From the cell containing the given text, extract its center point as [X, Y] coordinate. 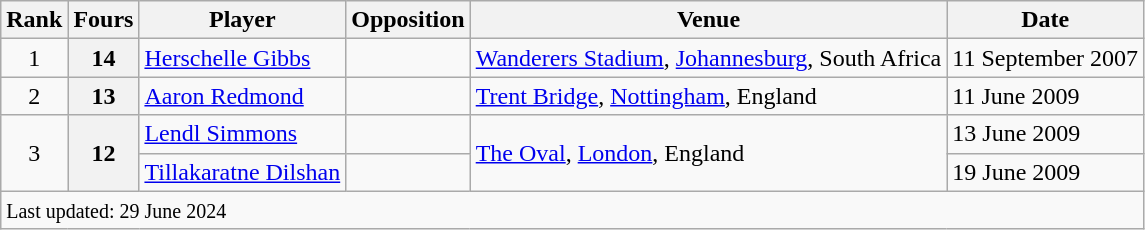
Wanderers Stadium, Johannesburg, South Africa [708, 58]
Tillakaratne Dilshan [242, 172]
2 [34, 96]
13 June 2009 [1046, 134]
Venue [708, 20]
19 June 2009 [1046, 172]
11 June 2009 [1046, 96]
Date [1046, 20]
Last updated: 29 June 2024 [572, 210]
The Oval, London, England [708, 153]
Rank [34, 20]
11 September 2007 [1046, 58]
13 [104, 96]
12 [104, 153]
Trent Bridge, Nottingham, England [708, 96]
Opposition [408, 20]
Fours [104, 20]
Lendl Simmons [242, 134]
14 [104, 58]
Player [242, 20]
Herschelle Gibbs [242, 58]
1 [34, 58]
Aaron Redmond [242, 96]
3 [34, 153]
